Locate the cell with the specified text and output its (x, y) center coordinate. 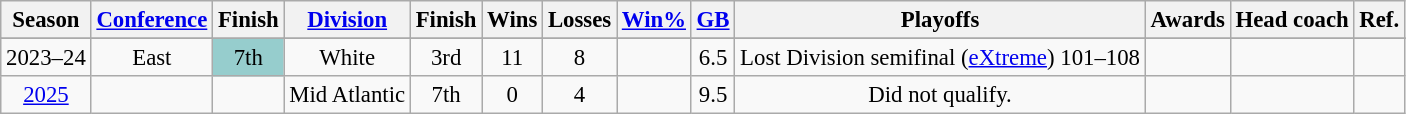
Head coach (1292, 20)
GB (713, 20)
3rd (446, 58)
11 (512, 58)
4 (580, 95)
Wins (512, 20)
Ref. (1379, 20)
Conference (152, 20)
8 (580, 58)
Did not qualify. (940, 95)
0 (512, 95)
2025 (46, 95)
6.5 (713, 58)
East (152, 58)
Lost Division semifinal (eXtreme) 101–108 (940, 58)
Season (46, 20)
Division (347, 20)
White (347, 58)
9.5 (713, 95)
Awards (1188, 20)
Mid Atlantic (347, 95)
Win% (654, 20)
Playoffs (940, 20)
2023–24 (46, 58)
Losses (580, 20)
